Capture the cell that displays the provided text and extract its [X, Y] central coordinate. 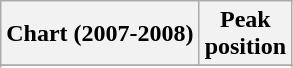
Peakposition [245, 34]
Chart (2007-2008) [100, 34]
